Provide the [x, y] coordinate of the cell's center where the given text is located.  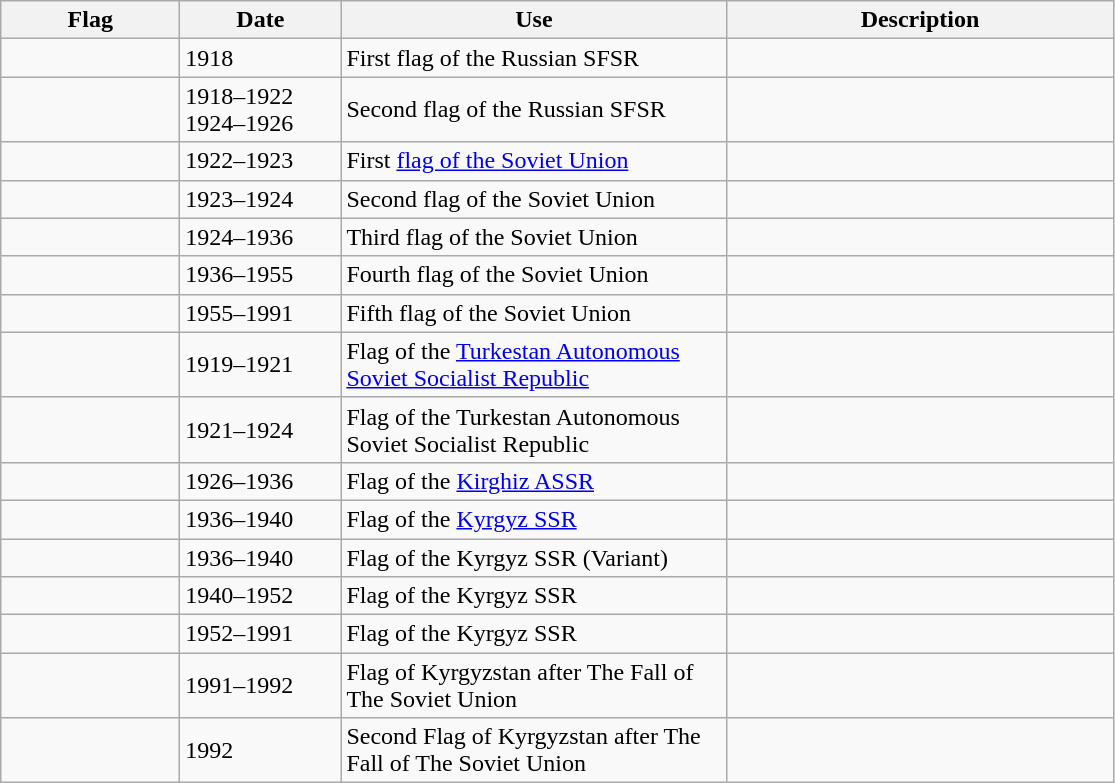
Third flag of the Soviet Union [534, 237]
1940–1952 [260, 596]
1926–1936 [260, 481]
Fourth flag of the Soviet Union [534, 275]
Flag of Kyrgyzstan after The Fall of The Soviet Union [534, 686]
Use [534, 20]
1991–1992 [260, 686]
First flag of the Russian SFSR [534, 58]
Description [920, 20]
1936–1955 [260, 275]
Second flag of the Russian SFSR [534, 110]
Flag [90, 20]
Fifth flag of the Soviet Union [534, 313]
1952–1991 [260, 634]
1921–1924 [260, 430]
1918–19221924–1926 [260, 110]
Flag of the Kirghiz ASSR [534, 481]
1922–1923 [260, 161]
1923–1924 [260, 199]
1924–1936 [260, 237]
Second Flag of Kyrgyzstan after The Fall of The Soviet Union [534, 750]
First flag of the Soviet Union [534, 161]
Date [260, 20]
Flag of the Kyrgyz SSR (Variant) [534, 557]
1992 [260, 750]
1918 [260, 58]
1955–1991 [260, 313]
Second flag of the Soviet Union [534, 199]
1919–1921 [260, 364]
